Identify which cell holds the provided text, then report its [x, y] central coordinate. 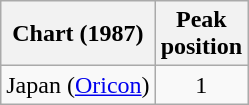
Chart (1987) [78, 34]
Peakposition [201, 34]
Japan (Oricon) [78, 85]
1 [201, 85]
